For the text-containing cell, return its midpoint in [X, Y] coordinate format. 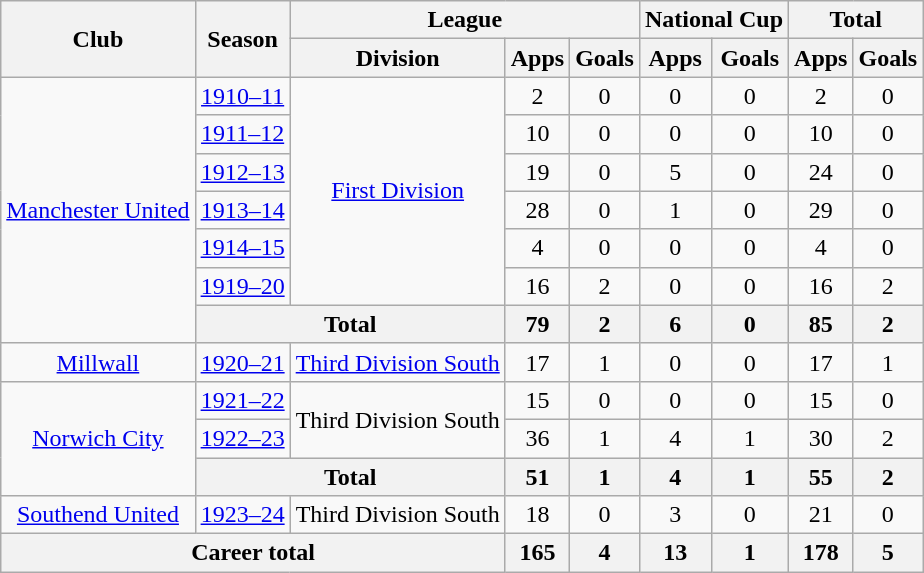
Division [398, 58]
Manchester United [98, 210]
1919–20 [242, 286]
79 [537, 324]
National Cup [714, 20]
19 [537, 172]
Millwall [98, 362]
1920–21 [242, 362]
28 [537, 210]
21 [821, 515]
30 [821, 438]
6 [675, 324]
Season [242, 39]
55 [821, 477]
18 [537, 515]
1922–23 [242, 438]
1913–14 [242, 210]
1923–24 [242, 515]
13 [675, 553]
First Division [398, 191]
51 [537, 477]
1921–22 [242, 400]
178 [821, 553]
League [464, 20]
85 [821, 324]
29 [821, 210]
24 [821, 172]
3 [675, 515]
1912–13 [242, 172]
165 [537, 553]
Club [98, 39]
Career total [253, 553]
1914–15 [242, 248]
36 [537, 438]
1910–11 [242, 96]
Southend United [98, 515]
1911–12 [242, 134]
Norwich City [98, 438]
